Return the (X, Y) coordinate for the center point of the cell that contains the specified text.  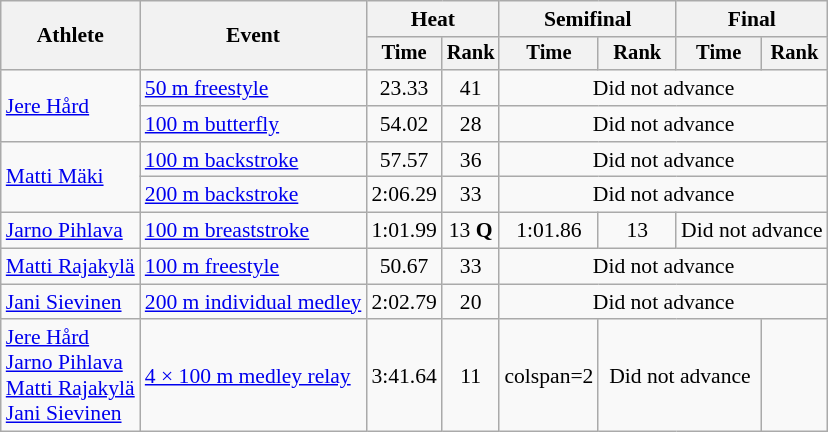
100 m freestyle (254, 267)
50 m freestyle (254, 88)
Athlete (70, 36)
20 (471, 302)
Heat (432, 19)
Event (254, 36)
2:02.79 (404, 302)
Jere Hård (70, 106)
11 (471, 376)
36 (471, 160)
23.33 (404, 88)
Semifinal (588, 19)
Jere HårdJarno PihlavaMatti RajakyläJani Sievinen (70, 376)
4 × 100 m medley relay (254, 376)
2:06.29 (404, 195)
Matti Rajakylä (70, 267)
1:01.86 (548, 231)
50.67 (404, 267)
1:01.99 (404, 231)
Matti Mäki (70, 178)
colspan=2 (548, 376)
200 m individual medley (254, 302)
Final (752, 19)
3:41.64 (404, 376)
Jarno Pihlava (70, 231)
Jani Sievinen (70, 302)
100 m breaststroke (254, 231)
13 Q (471, 231)
100 m butterfly (254, 124)
54.02 (404, 124)
13 (637, 231)
41 (471, 88)
100 m backstroke (254, 160)
57.57 (404, 160)
200 m backstroke (254, 195)
28 (471, 124)
